Scan for the cell matching the given text and deliver its [x, y] coordinate at center. 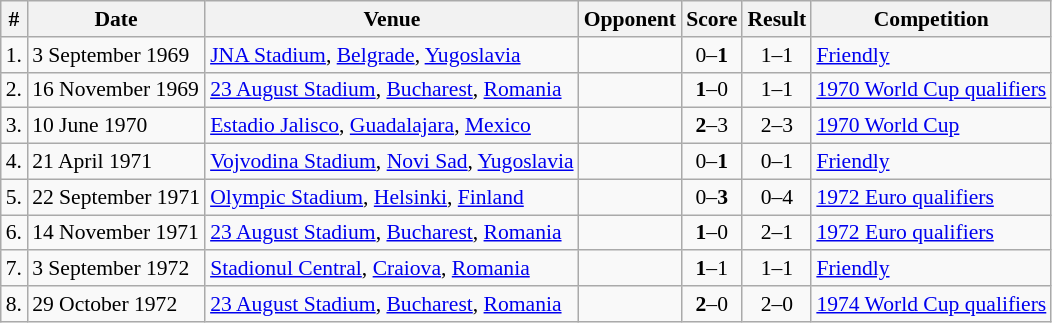
0–4 [776, 197]
3 September 1972 [116, 269]
5. [14, 197]
1. [14, 55]
29 October 1972 [116, 304]
Competition [931, 19]
Opponent [630, 19]
7. [14, 269]
10 June 1970 [116, 126]
3 September 1969 [116, 55]
Olympic Stadium, Helsinki, Finland [392, 197]
3. [14, 126]
# [14, 19]
6. [14, 233]
Venue [392, 19]
1970 World Cup qualifiers [931, 90]
14 November 1971 [116, 233]
16 November 1969 [116, 90]
0–3 [712, 197]
1974 World Cup qualifiers [931, 304]
JNA Stadium, Belgrade, Yugoslavia [392, 55]
4. [14, 162]
Vojvodina Stadium, Novi Sad, Yugoslavia [392, 162]
8. [14, 304]
2–1 [776, 233]
1970 World Cup [931, 126]
Date [116, 19]
22 September 1971 [116, 197]
2. [14, 90]
Score [712, 19]
Stadionul Central, Craiova, Romania [392, 269]
21 April 1971 [116, 162]
Result [776, 19]
Estadio Jalisco, Guadalajara, Mexico [392, 126]
